Capture the cell that displays the provided text and extract its (X, Y) central coordinate. 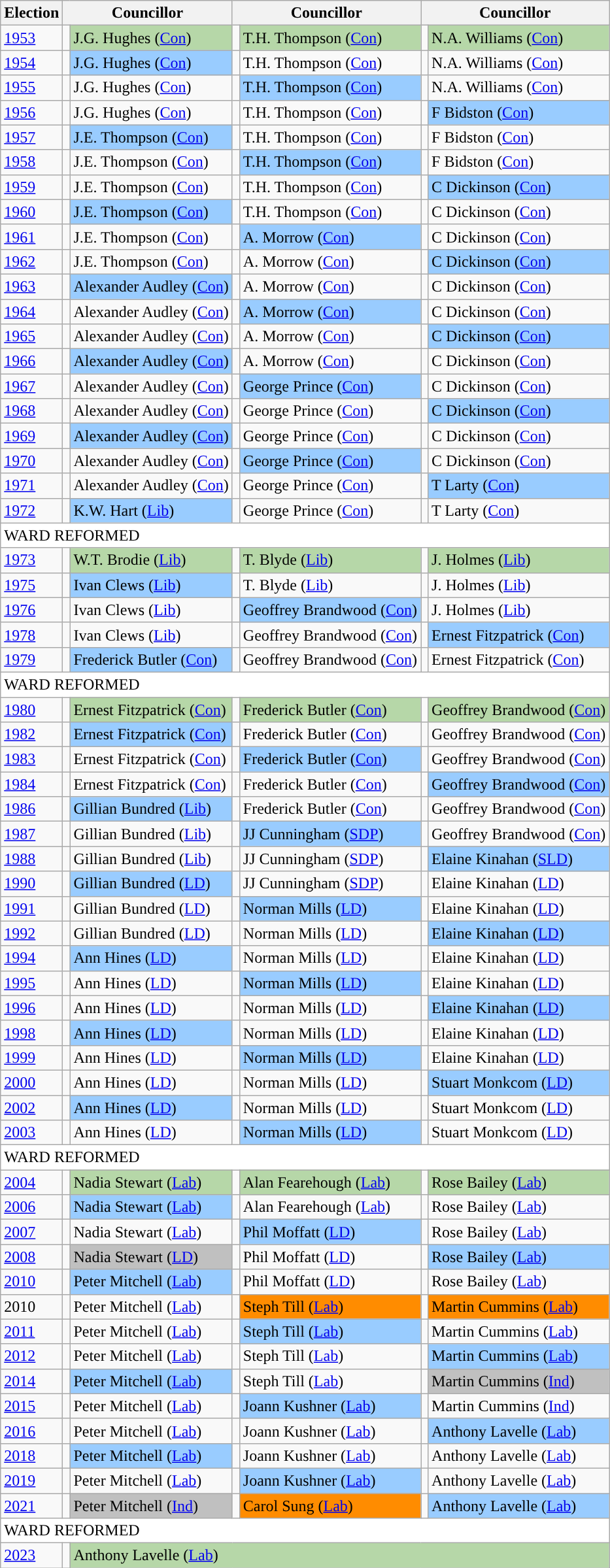
1979 (31, 659)
1998 (31, 1033)
2018 (31, 1456)
2023 (31, 1556)
1986 (31, 809)
1959 (31, 187)
2021 (31, 1505)
2016 (31, 1431)
1994 (31, 958)
Elaine Kinahan (SLD) (519, 859)
Carol Sung (Lab) (330, 1505)
1961 (31, 237)
Nadia Stewart (LD) (151, 1257)
1982 (31, 735)
1954 (31, 63)
1970 (31, 461)
1964 (31, 312)
1955 (31, 88)
2008 (31, 1257)
Election (31, 13)
1968 (31, 411)
1971 (31, 486)
1975 (31, 585)
2006 (31, 1207)
1992 (31, 933)
2015 (31, 1406)
2000 (31, 1082)
1967 (31, 386)
1953 (31, 38)
2011 (31, 1331)
1996 (31, 1008)
1991 (31, 909)
2014 (31, 1381)
1963 (31, 286)
2019 (31, 1480)
K.W. Hart (Lib) (151, 510)
1980 (31, 709)
1962 (31, 261)
2012 (31, 1356)
W.T. Brodie (Lib) (151, 560)
1958 (31, 162)
1956 (31, 112)
1976 (31, 610)
1984 (31, 784)
1978 (31, 635)
2007 (31, 1232)
1990 (31, 884)
1966 (31, 361)
2004 (31, 1182)
2002 (31, 1108)
1988 (31, 859)
Peter Mitchell (Ind) (151, 1505)
1983 (31, 759)
1960 (31, 212)
2003 (31, 1133)
1995 (31, 983)
1987 (31, 834)
1972 (31, 510)
1965 (31, 337)
1969 (31, 436)
1957 (31, 137)
1999 (31, 1058)
1973 (31, 560)
